Capture the cell that displays the provided text and extract its [X, Y] central coordinate. 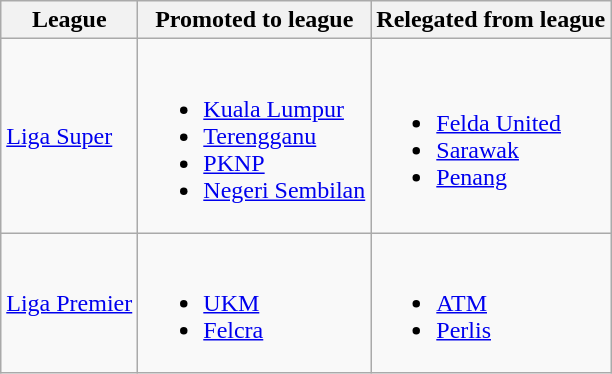
Kuala LumpurTerengganuPKNPNegeri Sembilan [254, 136]
League [70, 20]
UKMFelcra [254, 303]
Relegated from league [491, 20]
Liga Super [70, 136]
Promoted to league [254, 20]
Felda UnitedSarawakPenang [491, 136]
Liga Premier [70, 303]
ATMPerlis [491, 303]
